Return the (X, Y) coordinate for the center point of the cell that contains the specified text.  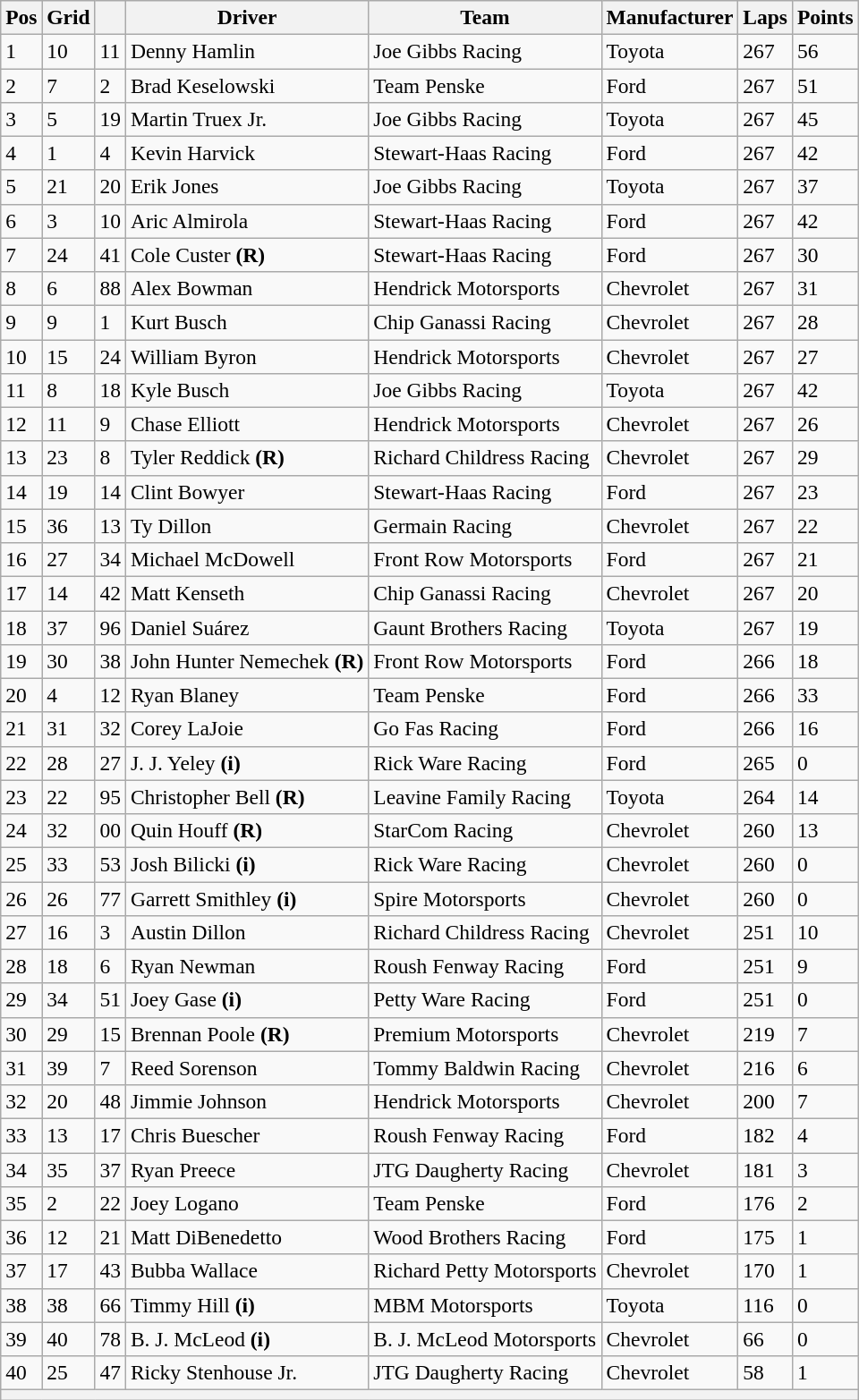
181 (766, 1169)
88 (110, 288)
Pos (21, 17)
56 (825, 51)
B. J. McLeod (i) (247, 1339)
Joey Logano (247, 1203)
Laps (766, 17)
Aric Almirola (247, 221)
53 (110, 864)
Grid (68, 17)
J. J. Yeley (i) (247, 763)
Tyler Reddick (R) (247, 458)
Gaunt Brothers Racing (485, 627)
Timmy Hill (i) (247, 1305)
Cole Custer (R) (247, 255)
Christopher Bell (R) (247, 797)
Joey Gase (i) (247, 1000)
Martin Truex Jr. (247, 119)
Germain Racing (485, 526)
William Byron (247, 356)
Matt Kenseth (247, 593)
00 (110, 830)
Points (825, 17)
Austin Dillon (247, 932)
Wood Brothers Racing (485, 1237)
Richard Petty Motorsports (485, 1271)
78 (110, 1339)
175 (766, 1237)
Kurt Busch (247, 322)
95 (110, 797)
Reed Sorenson (247, 1068)
Jimmie Johnson (247, 1101)
Bubba Wallace (247, 1271)
Driver (247, 17)
116 (766, 1305)
Brad Keselowski (247, 85)
Corey LaJoie (247, 729)
Ryan Blaney (247, 695)
77 (110, 898)
Chris Buescher (247, 1135)
Chase Elliott (247, 424)
58 (766, 1372)
StarCom Racing (485, 830)
47 (110, 1372)
Erik Jones (247, 187)
Clint Bowyer (247, 492)
Alex Bowman (247, 288)
Ryan Newman (247, 966)
Ricky Stenhouse Jr. (247, 1372)
Ty Dillon (247, 526)
216 (766, 1068)
Tommy Baldwin Racing (485, 1068)
B. J. McLeod Motorsports (485, 1339)
96 (110, 627)
48 (110, 1101)
170 (766, 1271)
41 (110, 255)
Josh Bilicki (i) (247, 864)
176 (766, 1203)
Brennan Poole (R) (247, 1034)
219 (766, 1034)
Spire Motorsports (485, 898)
Denny Hamlin (247, 51)
MBM Motorsports (485, 1305)
Garrett Smithley (i) (247, 898)
Kyle Busch (247, 390)
182 (766, 1135)
265 (766, 763)
Quin Houff (R) (247, 830)
Matt DiBenedetto (247, 1237)
45 (825, 119)
Petty Ware Racing (485, 1000)
Michael McDowell (247, 559)
Ryan Preece (247, 1169)
Kevin Harvick (247, 153)
Team (485, 17)
Premium Motorsports (485, 1034)
43 (110, 1271)
200 (766, 1101)
Daniel Suárez (247, 627)
Go Fas Racing (485, 729)
Leavine Family Racing (485, 797)
Manufacturer (669, 17)
264 (766, 797)
John Hunter Nemechek (R) (247, 661)
